Scan for the cell matching the given text and deliver its (x, y) coordinate at center. 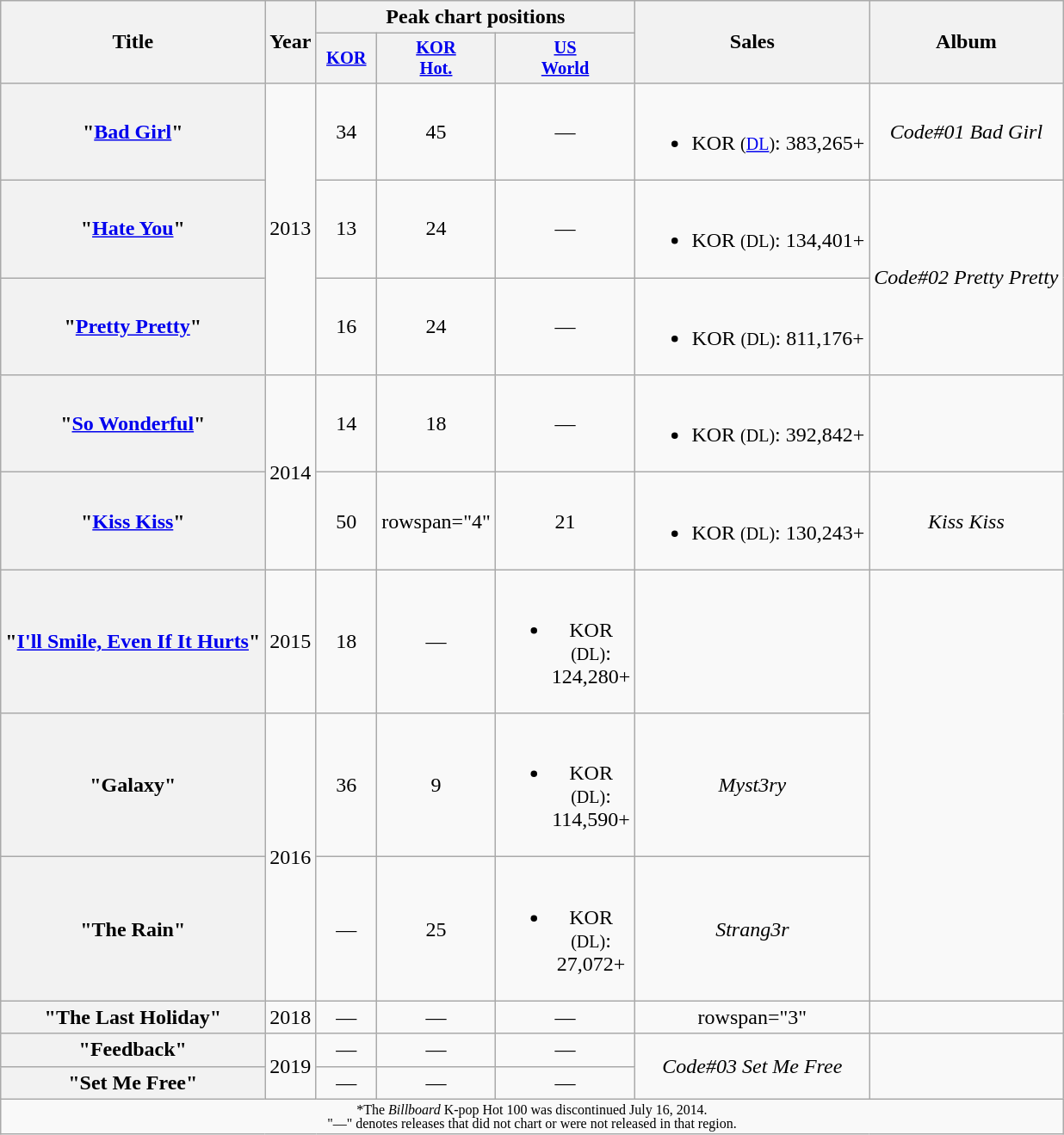
Code#01 Bad Girl (966, 131)
KOR (DL): 27,072+ (565, 929)
13 (346, 229)
Year (291, 42)
16 (346, 327)
KOR (DL): 134,401+ (752, 229)
34 (346, 131)
"Hate You" (133, 229)
Code#03 Set Me Free (752, 1066)
rowspan="4" (436, 521)
Kiss Kiss (966, 521)
"So Wonderful" (133, 423)
KOR (DL): 811,176+ (752, 327)
2015 (291, 642)
"Kiss Kiss" (133, 521)
9 (436, 785)
"Galaxy" (133, 785)
*The Billboard K-pop Hot 100 was discontinued July 16, 2014."—" denotes releases that did not chart or were not released in that region. (532, 1117)
KOR (346, 59)
KORHot. (436, 59)
2018 (291, 1017)
"Pretty Pretty" (133, 327)
Myst3ry (752, 785)
KOR (DL): 114,590+ (565, 785)
"The Last Holiday" (133, 1017)
Title (133, 42)
Sales (752, 42)
USWorld (565, 59)
21 (565, 521)
Strang3r (752, 929)
Album (966, 42)
rowspan="3" (752, 1017)
45 (436, 131)
KOR (DL): 383,265+ (752, 131)
36 (346, 785)
2013 (291, 229)
"The Rain" (133, 929)
2019 (291, 1066)
Code#02 Pretty Pretty (966, 278)
KOR (DL): 124,280+ (565, 642)
Peak chart positions (475, 17)
2016 (291, 857)
"Feedback" (133, 1050)
"I'll Smile, Even If It Hurts" (133, 642)
2014 (291, 472)
"Set Me Free" (133, 1083)
14 (346, 423)
50 (346, 521)
KOR (DL): 130,243+ (752, 521)
"Bad Girl" (133, 131)
KOR (DL): 392,842+ (752, 423)
25 (436, 929)
